Determine the (X, Y) coordinate at the center of the cell enclosing the given text.  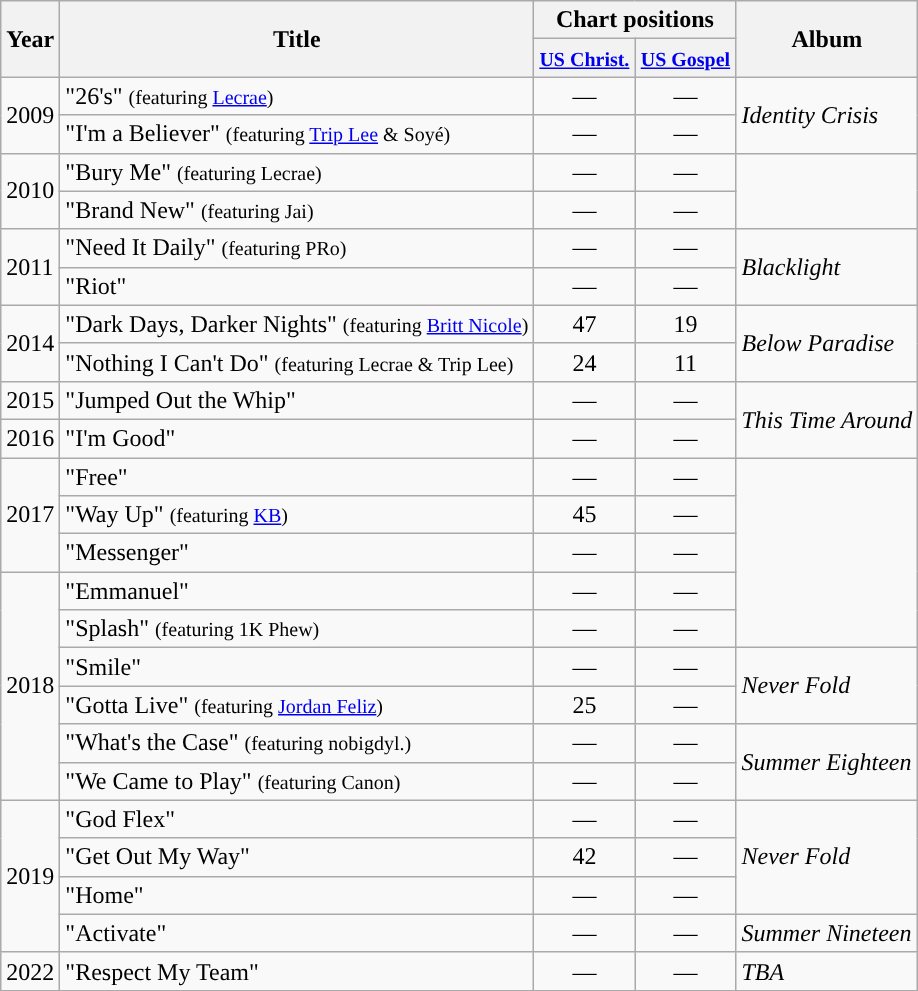
Blacklight (827, 267)
"Home" (297, 895)
2017 (30, 515)
"Dark Days, Darker Nights" (featuring Britt Nicole) (297, 324)
"Gotta Live" (featuring Jordan Feliz) (297, 705)
2010 (30, 191)
US Gospel (686, 58)
Summer Eighteen (827, 762)
"26's" (featuring Lecrae) (297, 96)
"God Flex" (297, 819)
Year (30, 39)
Title (297, 39)
"Emmanuel" (297, 591)
47 (584, 324)
2009 (30, 115)
Summer Nineteen (827, 933)
"Free" (297, 477)
"Way Up" (featuring KB) (297, 515)
"Jumped Out the Whip" (297, 400)
"Messenger" (297, 553)
"We Came to Play" (featuring Canon) (297, 781)
US Christ. (584, 58)
"I'm Good" (297, 438)
25 (584, 705)
"Activate" (297, 933)
42 (584, 857)
"Get Out My Way" (297, 857)
"Splash" (featuring 1K Phew) (297, 629)
24 (584, 362)
"Riot" (297, 286)
2018 (30, 686)
2011 (30, 267)
2015 (30, 400)
2019 (30, 876)
11 (686, 362)
Identity Crisis (827, 115)
19 (686, 324)
2014 (30, 343)
"What's the Case" (featuring nobigdyl.) (297, 743)
"I'm a Believer" (featuring Trip Lee & Soyé) (297, 134)
45 (584, 515)
Album (827, 39)
2016 (30, 438)
This Time Around (827, 419)
Chart positions (635, 20)
"Nothing I Can't Do" (featuring Lecrae & Trip Lee) (297, 362)
TBA (827, 971)
"Smile" (297, 667)
"Respect My Team" (297, 971)
"Bury Me" (featuring Lecrae) (297, 172)
Below Paradise (827, 343)
"Brand New" (featuring Jai) (297, 210)
2022 (30, 971)
"Need It Daily" (featuring PRo) (297, 248)
